Find where the given text appears and provide that cell's center as [x, y] coordinate. 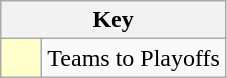
Teams to Playoffs [134, 58]
Key [114, 20]
